Scan for the cell matching the given text and deliver its [x, y] coordinate at center. 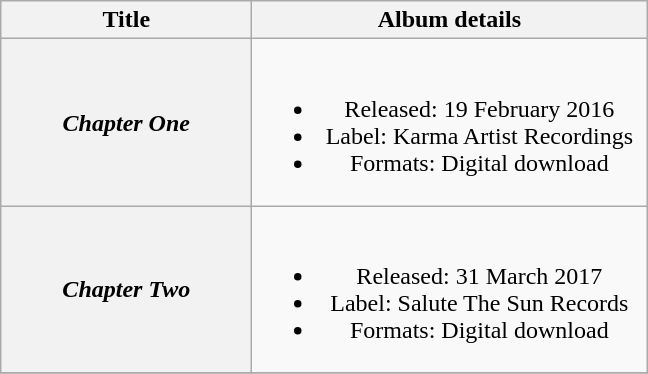
Title [126, 20]
Chapter One [126, 122]
Album details [450, 20]
Released: 31 March 2017Label: Salute The Sun RecordsFormats: Digital download [450, 290]
Released: 19 February 2016Label: Karma Artist RecordingsFormats: Digital download [450, 122]
Chapter Two [126, 290]
